Capture the cell that displays the provided text and extract its [X, Y] central coordinate. 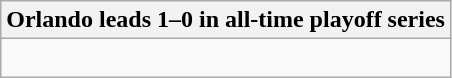
Orlando leads 1–0 in all-time playoff series [226, 20]
